Find where the given text appears and provide that cell's center as [X, Y] coordinate. 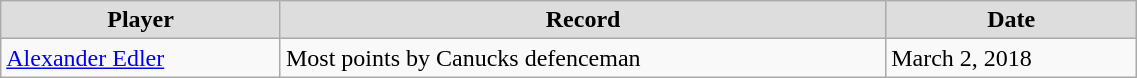
Most points by Canucks defenceman [582, 58]
Alexander Edler [141, 58]
March 2, 2018 [1012, 58]
Player [141, 20]
Date [1012, 20]
Record [582, 20]
